Output the [X, Y] coordinate of the center of the cell containing the given text.  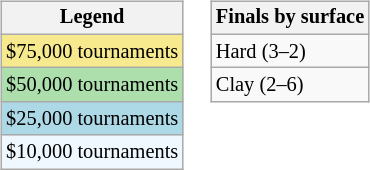
Finals by surface [290, 18]
$50,000 tournaments [92, 85]
$25,000 tournaments [92, 119]
Legend [92, 18]
Hard (3–2) [290, 51]
$10,000 tournaments [92, 152]
$75,000 tournaments [92, 51]
Clay (2–6) [290, 85]
